Detect which cell encompasses the target text, then output its (x, y) center coordinate. 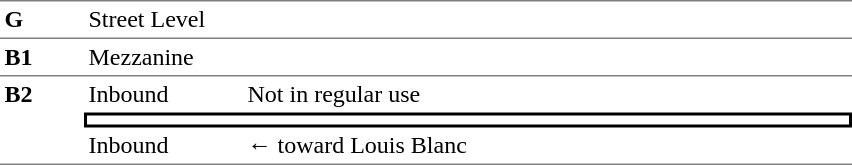
Inbound (164, 94)
B1 (42, 57)
Mezzanine (164, 57)
B2 (42, 120)
Street Level (164, 19)
Not in regular use (548, 94)
G (42, 19)
